Determine the [X, Y] coordinate at the center of the cell enclosing the given text.  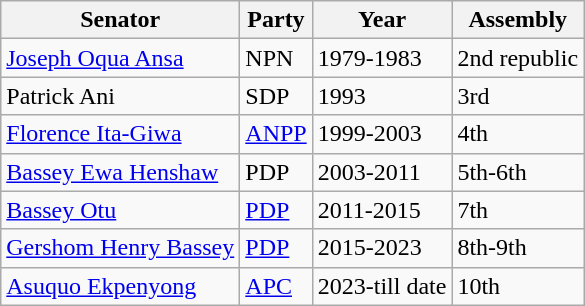
APC [276, 286]
2011-2015 [382, 210]
2015-2023 [382, 248]
10th [518, 286]
Asuquo Ekpenyong [120, 286]
2023-till date [382, 286]
Assembly [518, 20]
Senator [120, 20]
Gershom Henry Bassey [120, 248]
5th-6th [518, 172]
Patrick Ani [120, 96]
NPN [276, 58]
SDP [276, 96]
7th [518, 210]
8th-9th [518, 248]
4th [518, 134]
1999-2003 [382, 134]
Florence Ita-Giwa [120, 134]
Party [276, 20]
1979-1983 [382, 58]
2003-2011 [382, 172]
Bassey Otu [120, 210]
Joseph Oqua Ansa [120, 58]
1993 [382, 96]
3rd [518, 96]
ANPP [276, 134]
Bassey Ewa Henshaw [120, 172]
2nd republic [518, 58]
Year [382, 20]
